From the cell containing the given text, extract its center point as [X, Y] coordinate. 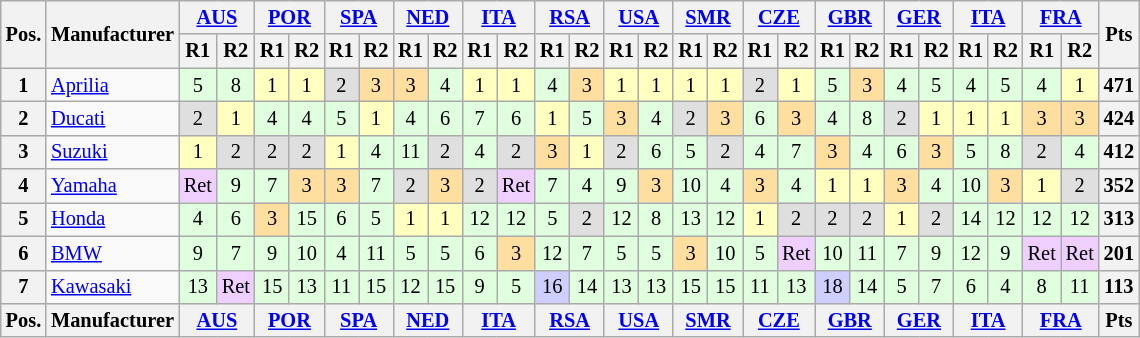
424 [1119, 118]
201 [1119, 253]
113 [1119, 287]
Yamaha [112, 186]
16 [552, 287]
Aprilia [112, 85]
313 [1119, 219]
412 [1119, 152]
Suzuki [112, 152]
352 [1119, 186]
BMW [112, 253]
18 [832, 287]
Kawasaki [112, 287]
Honda [112, 219]
Ducati [112, 118]
471 [1119, 85]
